Extract the [x, y] coordinate from the center of the cell holding the provided text.  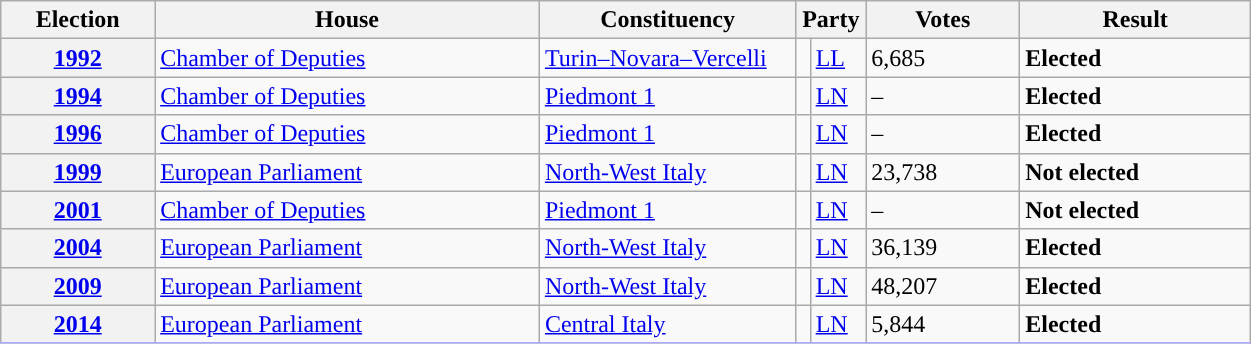
LL [838, 58]
1999 [78, 172]
Votes [943, 20]
2014 [78, 324]
Central Italy [667, 324]
2009 [78, 286]
Party [831, 20]
Result [1136, 20]
23,738 [943, 172]
5,844 [943, 324]
48,207 [943, 286]
1996 [78, 134]
1994 [78, 96]
Turin–Novara–Vercelli [667, 58]
2004 [78, 248]
6,685 [943, 58]
2001 [78, 210]
Election [78, 20]
Constituency [667, 20]
1992 [78, 58]
36,139 [943, 248]
House [348, 20]
